Output the [X, Y] coordinate of the center of the cell containing the given text.  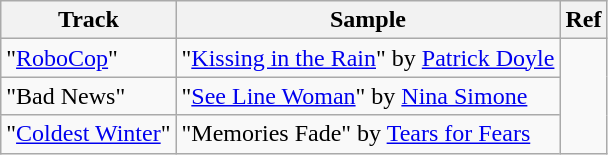
"Memories Fade" by Tears for Fears [368, 134]
"Kissing in the Rain" by Patrick Doyle [368, 58]
Track [88, 20]
"See Line Woman" by Nina Simone [368, 96]
Sample [368, 20]
"Bad News" [88, 96]
Ref [584, 20]
"RoboCop" [88, 58]
"Coldest Winter" [88, 134]
